Pinpoint the cell where the given text exists, returning its [X, Y] midpoint coordinate. 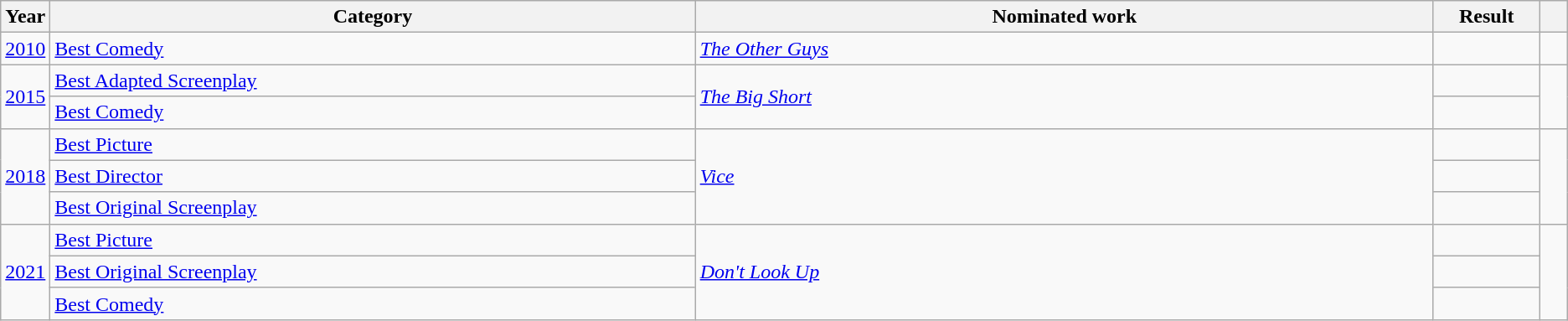
The Other Guys [1064, 49]
2018 [25, 176]
Result [1486, 17]
2015 [25, 96]
Vice [1064, 176]
2010 [25, 49]
The Big Short [1064, 96]
Don't Look Up [1064, 272]
Best Adapted Screenplay [373, 80]
Year [25, 17]
Category [373, 17]
Nominated work [1064, 17]
Best Director [373, 176]
2021 [25, 272]
